From the cell containing the given text, extract its center point as [X, Y] coordinate. 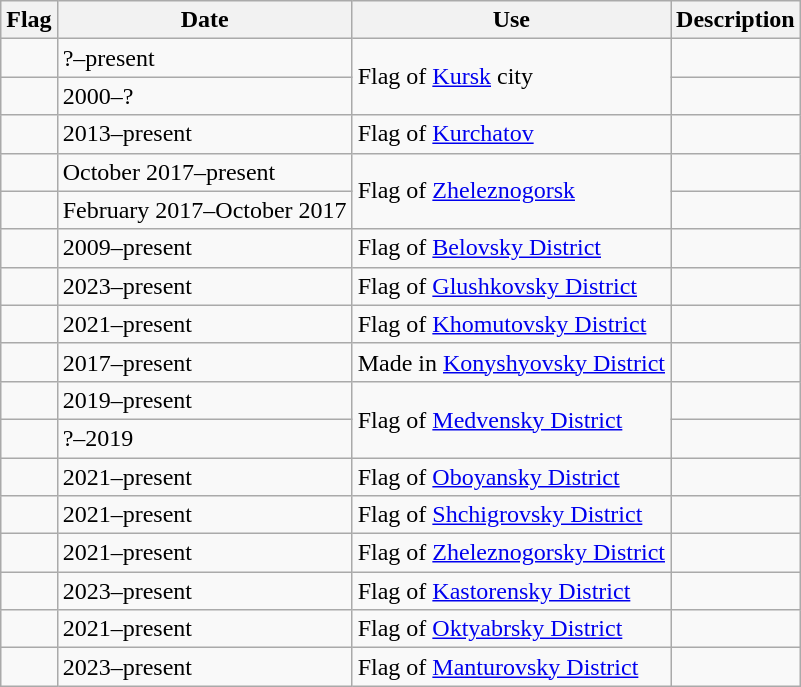
Flag of Zheleznogorsk [511, 191]
Flag of Glushkovsky District [511, 286]
Flag of Khomutovsky District [511, 324]
Flag of Belovsky District [511, 248]
?–present [204, 58]
Date [204, 20]
Flag [29, 20]
Description [736, 20]
2017–present [204, 362]
2019–present [204, 400]
Use [511, 20]
Flag of Oboyansky District [511, 477]
?–2019 [204, 438]
2000–? [204, 96]
Flag of Oktyabrsky District [511, 629]
Flag of Shchigrovsky District [511, 515]
2009–present [204, 248]
Flag of Manturovsky District [511, 667]
Flag of Kurchatov [511, 134]
Flag of Kastorensky District [511, 591]
2013–present [204, 134]
October 2017–present [204, 172]
February 2017–October 2017 [204, 210]
Flag of Kursk city [511, 77]
Flag of Medvensky District [511, 419]
Made in Konyshyovsky District [511, 362]
Flag of Zheleznogorsky District [511, 553]
